Locate the cell with the specified text and output its [x, y] center coordinate. 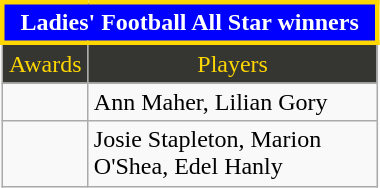
Josie Stapleton, Marion O'Shea, Edel Hanly [232, 154]
Ann Maher, Lilian Gory [232, 102]
Players [232, 63]
Awards [45, 63]
Ladies' Football All Star winners [190, 22]
